Extract the [x, y] coordinate from the center of the cell holding the provided text.  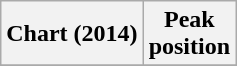
Chart (2014) [72, 34]
Peakposition [189, 34]
